Search for the cell housing the specified text and yield its [x, y] center coordinate. 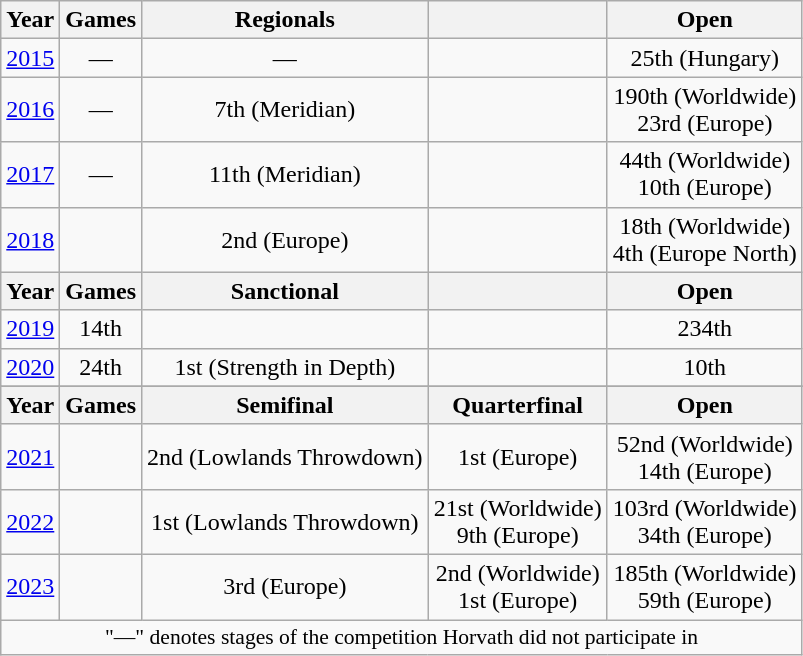
2023 [30, 586]
Sanctional [286, 291]
21st (Worldwide)9th (Europe) [518, 522]
25th (Hungary) [704, 58]
10th [704, 367]
2022 [30, 522]
185th (Worldwide)59th (Europe) [704, 586]
2nd (Europe) [286, 240]
103rd (Worldwide)34th (Europe) [704, 522]
1st (Strength in Depth) [286, 367]
2016 [30, 110]
Quarterfinal [518, 405]
1st (Lowlands Throwdown) [286, 522]
1st (Europe) [518, 456]
190th (Worldwide)23rd (Europe) [704, 110]
2020 [30, 367]
Semifinal [286, 405]
2021 [30, 456]
44th (Worldwide)10th (Europe) [704, 174]
14th [101, 329]
2018 [30, 240]
2017 [30, 174]
2015 [30, 58]
2019 [30, 329]
2nd (Lowlands Throwdown) [286, 456]
11th (Meridian) [286, 174]
52nd (Worldwide)14th (Europe) [704, 456]
Regionals [286, 20]
18th (Worldwide)4th (Europe North) [704, 240]
24th [101, 367]
2nd (Worldwide)1st (Europe) [518, 586]
3rd (Europe) [286, 586]
234th [704, 329]
7th (Meridian) [286, 110]
"—" denotes stages of the competition Horvath did not participate in [402, 638]
